Pinpoint the cell where the given text exists, returning its (x, y) midpoint coordinate. 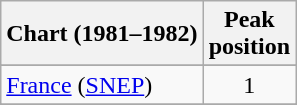
1 (249, 85)
Chart (1981–1982) (102, 34)
France (SNEP) (102, 85)
Peakposition (249, 34)
